Provide the (X, Y) coordinate of the cell's center where the given text is located.  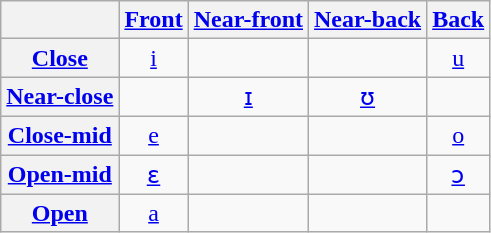
Back (458, 20)
ɛ (154, 174)
ʊ (368, 97)
ɔ (458, 174)
e (154, 135)
ɪ (248, 97)
Front (154, 20)
a (154, 213)
i (154, 58)
Open (60, 213)
Close (60, 58)
Open-mid (60, 174)
Near-close (60, 97)
Near-back (368, 20)
Near-front (248, 20)
Close-mid (60, 135)
o (458, 135)
u (458, 58)
